Extract the [X, Y] coordinate from the center of the cell holding the provided text.  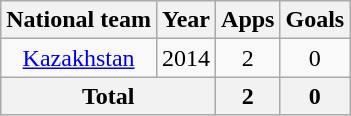
Goals [315, 20]
Kazakhstan [79, 58]
National team [79, 20]
Apps [248, 20]
2014 [186, 58]
Total [108, 96]
Year [186, 20]
